For the text-containing cell, return its midpoint in (x, y) coordinate format. 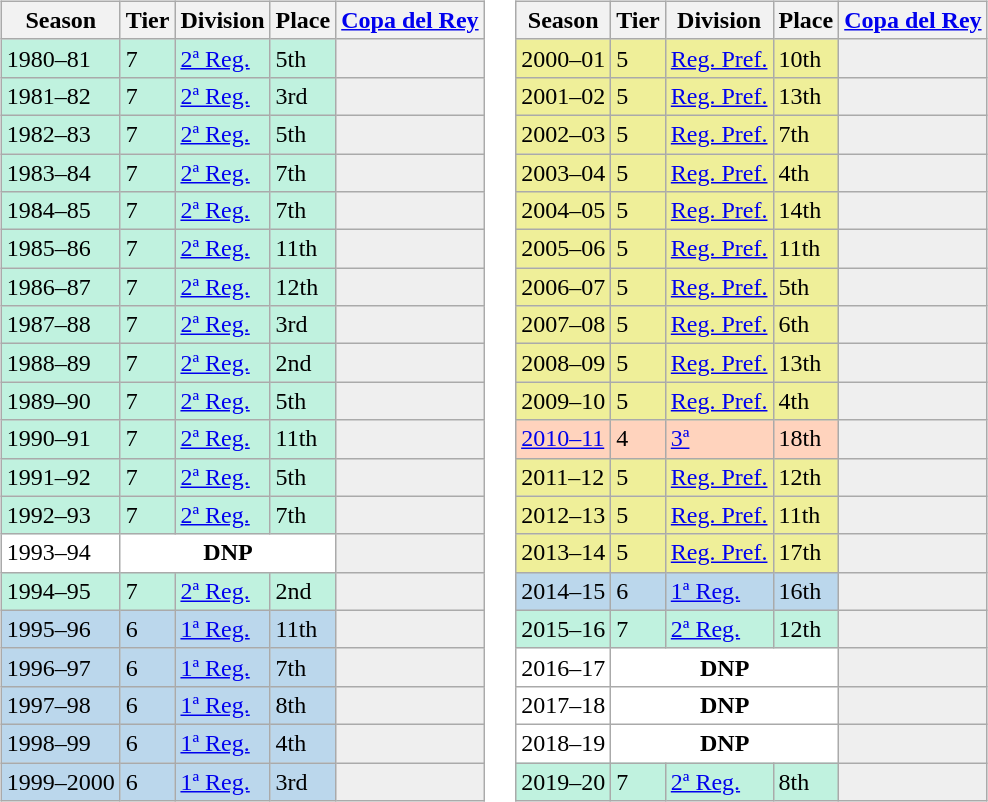
1981–82 (60, 96)
2011–12 (564, 477)
2018–19 (564, 743)
2006–07 (564, 287)
2008–09 (564, 363)
1983–84 (60, 173)
1998–99 (60, 743)
2015–16 (564, 629)
10th (806, 58)
1988–89 (60, 363)
2003–04 (564, 173)
2016–17 (564, 667)
2007–08 (564, 325)
2017–18 (564, 705)
2001–02 (564, 96)
1980–81 (60, 58)
2000–01 (564, 58)
6th (806, 325)
4 (638, 439)
18th (806, 439)
1985–86 (60, 249)
3ª (719, 439)
1986–87 (60, 287)
14th (806, 211)
1991–92 (60, 477)
2013–14 (564, 553)
1992–93 (60, 515)
1997–98 (60, 705)
1982–83 (60, 134)
1990–91 (60, 439)
1994–95 (60, 591)
1999–2000 (60, 781)
2014–15 (564, 591)
1993–94 (60, 553)
17th (806, 553)
2004–05 (564, 211)
2010–11 (564, 439)
1996–97 (60, 667)
1987–88 (60, 325)
2002–03 (564, 134)
1989–90 (60, 401)
16th (806, 591)
1995–96 (60, 629)
1984–85 (60, 211)
2019–20 (564, 781)
2012–13 (564, 515)
2009–10 (564, 401)
2005–06 (564, 249)
